Determine the (x, y) coordinate at the center of the cell enclosing the given text.  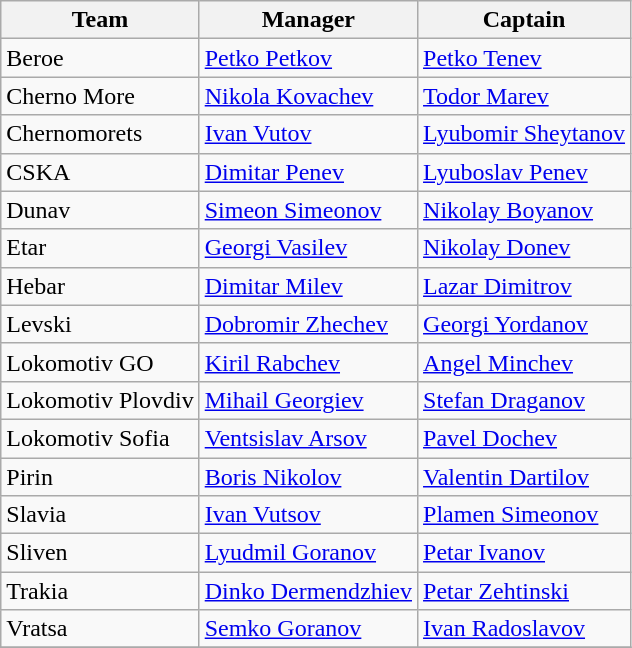
Ivan Radoslavov (524, 629)
Mihail Georgiev (308, 400)
Nikola Kovachev (308, 96)
CSKA (100, 172)
Slavia (100, 515)
Kiril Rabchev (308, 362)
Lokomotiv GO (100, 362)
Simeon Simeonov (308, 210)
Dobromir Zhechev (308, 324)
Vratsa (100, 629)
Semko Goranov (308, 629)
Dinko Dermendzhiev (308, 591)
Georgi Yordanov (524, 324)
Nikolay Boyanov (524, 210)
Hebar (100, 286)
Boris Nikolov (308, 477)
Lokomotiv Plovdiv (100, 400)
Captain (524, 20)
Stefan Draganov (524, 400)
Sliven (100, 553)
Etar (100, 248)
Lyuboslav Penev (524, 172)
Pirin (100, 477)
Manager (308, 20)
Dimitar Milev (308, 286)
Ventsislav Arsov (308, 438)
Cherno More (100, 96)
Plamen Simeonov (524, 515)
Dimitar Penev (308, 172)
Ivan Vutsov (308, 515)
Levski (100, 324)
Beroe (100, 58)
Team (100, 20)
Ivan Vutov (308, 134)
Angel Minchev (524, 362)
Nikolay Donev (524, 248)
Pavel Dochev (524, 438)
Trakia (100, 591)
Petko Tenev (524, 58)
Petar Zehtinski (524, 591)
Lyudmil Goranov (308, 553)
Petar Ivanov (524, 553)
Valentin Dartilov (524, 477)
Georgi Vasilev (308, 248)
Chernomorets (100, 134)
Dunav (100, 210)
Lokomotiv Sofia (100, 438)
Lazar Dimitrov (524, 286)
Todor Marev (524, 96)
Petko Petkov (308, 58)
Lyubomir Sheytanov (524, 134)
